Locate the cell with the specified text and output its (x, y) center coordinate. 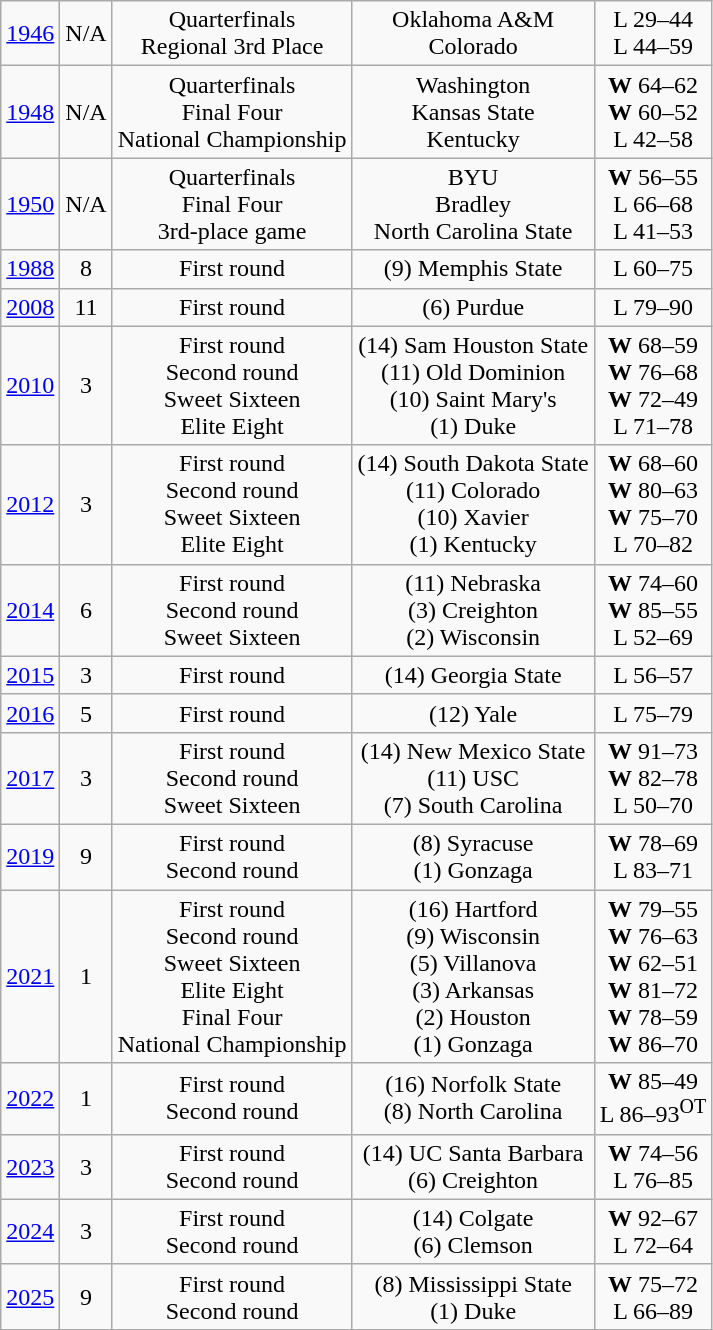
(14) Colgate(6) Clemson (473, 1232)
W 68–59W 76–68W 72–49L 71–78 (653, 386)
(14) UC Santa Barbara(6) Creighton (473, 1166)
WashingtonKansas StateKentucky (473, 112)
L 79–90 (653, 307)
(14) South Dakota State(11) Colorado(10) Xavier(1) Kentucky (473, 504)
2025 (30, 1296)
W 79–55W 76–63W 62–51W 81–72W 78–59W 86–70 (653, 976)
(8) Syracuse(1) Gonzaga (473, 856)
(8) Mississippi State(1) Duke (473, 1296)
W 74–56 L 76–85 (653, 1166)
5 (86, 713)
2010 (30, 386)
(14) Georgia State (473, 675)
First roundSecond roundSweet SixteenElite EightFinal FourNational Championship (232, 976)
2016 (30, 713)
(16) Norfolk State (8) North Carolina (473, 1099)
(11) Nebraska (3) Creighton(2) Wisconsin (473, 610)
W 91–73W 82–78L 50–70 (653, 778)
(16) Hartford(9) Wisconsin(5) Villanova(3) Arkansas (2) Houston (1) Gonzaga (473, 976)
1988 (30, 269)
(14) New Mexico State (11) USC(7) South Carolina (473, 778)
(6) Purdue (473, 307)
2022 (30, 1099)
W 85–49 L 86–93OT (653, 1099)
BYUBradleyNorth Carolina State (473, 204)
W 92–67 L 72–64 (653, 1232)
2019 (30, 856)
2024 (30, 1232)
11 (86, 307)
(14) Sam Houston State(11) Old Dominion(10) Saint Mary's(1) Duke (473, 386)
QuarterfinalsFinal FourNational Championship (232, 112)
2012 (30, 504)
QuarterfinalsFinal Four3rd-place game (232, 204)
W 56–55L 66–68L 41–53 (653, 204)
2023 (30, 1166)
L 56–57 (653, 675)
(12) Yale (473, 713)
W 64–62W 60–52L 42–58 (653, 112)
L 75–79 (653, 713)
2021 (30, 976)
W 68–60W 80–63W 75–70L 70–82 (653, 504)
L 60–75 (653, 269)
W 75–72 L 66–89 (653, 1296)
1946 (30, 34)
1950 (30, 204)
W 74–60W 85–55L 52–69 (653, 610)
QuarterfinalsRegional 3rd Place (232, 34)
L 29–44L 44–59 (653, 34)
2014 (30, 610)
2008 (30, 307)
2015 (30, 675)
1948 (30, 112)
W 78–69L 83–71 (653, 856)
2017 (30, 778)
8 (86, 269)
6 (86, 610)
Oklahoma A&MColorado (473, 34)
(9) Memphis State (473, 269)
